Provide the (x, y) coordinate of the cell's center where the given text is located.  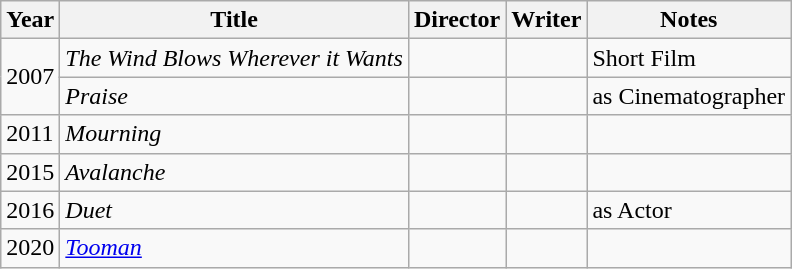
2011 (30, 134)
Short Film (689, 58)
Writer (546, 20)
2007 (30, 77)
Praise (234, 96)
as Cinematographer (689, 96)
2015 (30, 172)
Notes (689, 20)
as Actor (689, 210)
Title (234, 20)
Duet (234, 210)
2020 (30, 248)
Avalanche (234, 172)
2016 (30, 210)
Tooman (234, 248)
Director (456, 20)
Year (30, 20)
Mourning (234, 134)
The Wind Blows Wherever it Wants (234, 58)
